Return the (X, Y) coordinate for the center point of the cell that contains the specified text.  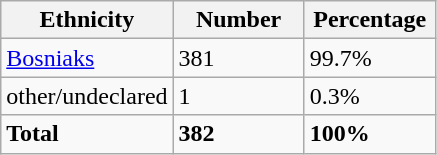
Ethnicity (87, 20)
Percentage (370, 20)
100% (370, 134)
Bosniaks (87, 58)
382 (238, 134)
0.3% (370, 96)
Total (87, 134)
other/undeclared (87, 96)
99.7% (370, 58)
1 (238, 96)
381 (238, 58)
Number (238, 20)
